Locate the cell with the specified text and output its (X, Y) center coordinate. 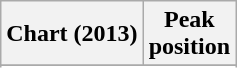
Peakposition (189, 34)
Chart (2013) (72, 34)
